Pinpoint the cell where the given text exists, returning its (x, y) midpoint coordinate. 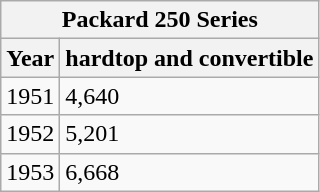
4,640 (190, 96)
Packard 250 Series (160, 20)
hardtop and convertible (190, 58)
1952 (30, 134)
1953 (30, 172)
5,201 (190, 134)
1951 (30, 96)
6,668 (190, 172)
Year (30, 58)
